Detect which cell encompasses the target text, then output its [X, Y] center coordinate. 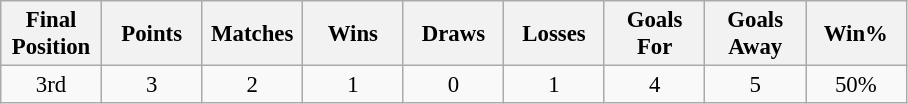
Goals Away [756, 34]
3 [152, 85]
4 [654, 85]
Draws [454, 34]
Wins [354, 34]
Win% [856, 34]
Final Position [52, 34]
Losses [554, 34]
0 [454, 85]
Points [152, 34]
5 [756, 85]
2 [252, 85]
Goals For [654, 34]
Matches [252, 34]
3rd [52, 85]
50% [856, 85]
